Scan for the cell matching the given text and deliver its (X, Y) coordinate at center. 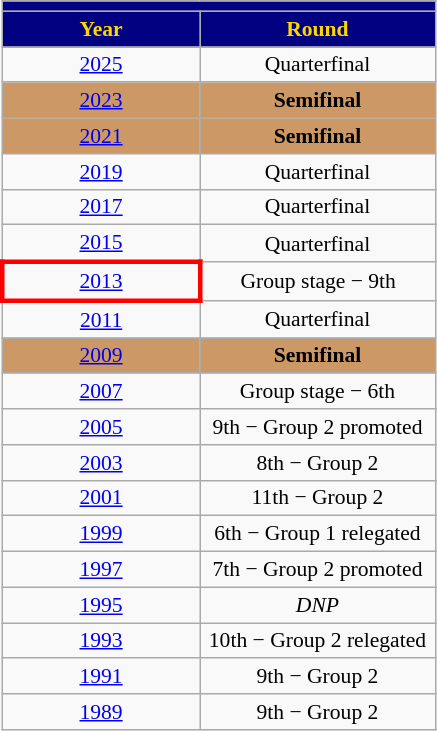
Year (101, 29)
2005 (101, 427)
Group stage − 9th (318, 282)
2025 (101, 65)
2021 (101, 136)
Group stage − 6th (318, 392)
7th − Group 2 promoted (318, 570)
DNP (318, 605)
1991 (101, 677)
1989 (101, 712)
2013 (101, 282)
2001 (101, 498)
2017 (101, 207)
1999 (101, 534)
1995 (101, 605)
11th − Group 2 (318, 498)
2003 (101, 463)
1993 (101, 641)
2015 (101, 244)
2011 (101, 320)
10th − Group 2 relegated (318, 641)
2009 (101, 356)
Round (318, 29)
2007 (101, 392)
9th − Group 2 promoted (318, 427)
2023 (101, 101)
8th − Group 2 (318, 463)
2019 (101, 172)
1997 (101, 570)
6th − Group 1 relegated (318, 534)
